Capture the cell that displays the provided text and extract its (x, y) central coordinate. 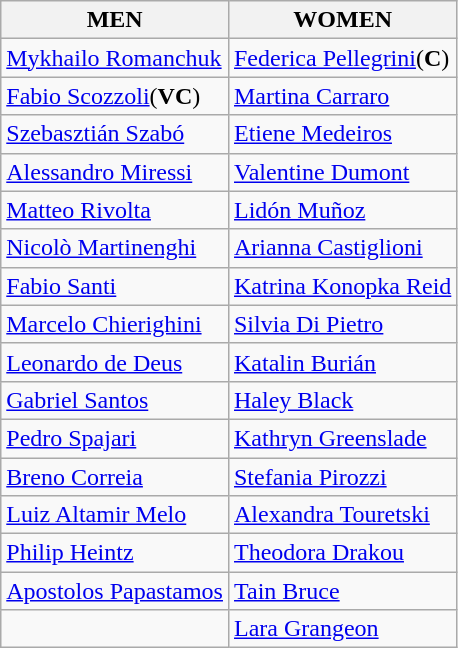
Mykhailo Romanchuk (115, 58)
Katrina Konopka Reid (342, 286)
Fabio Santi (115, 286)
Federica Pellegrini(C) (342, 58)
MEN (115, 20)
Haley Black (342, 400)
Alexandra Touretski (342, 515)
Kathryn Greenslade (342, 438)
Valentine Dumont (342, 172)
Lidón Muñoz (342, 210)
Szebasztián Szabó (115, 134)
Tain Bruce (342, 591)
Theodora Drakou (342, 553)
Leonardo de Deus (115, 362)
Pedro Spajari (115, 438)
WOMEN (342, 20)
Lara Grangeon (342, 629)
Fabio Scozzoli(VC) (115, 96)
Stefania Pirozzi (342, 477)
Nicolò Martinenghi (115, 248)
Apostolos Papastamos (115, 591)
Arianna Castiglioni (342, 248)
Martina Carraro (342, 96)
Katalin Burián (342, 362)
Matteo Rivolta (115, 210)
Luiz Altamir Melo (115, 515)
Breno Correia (115, 477)
Philip Heintz (115, 553)
Alessandro Miressi (115, 172)
Gabriel Santos (115, 400)
Marcelo Chierighini (115, 324)
Etiene Medeiros (342, 134)
Silvia Di Pietro (342, 324)
